Detect which cell encompasses the target text, then output its (X, Y) center coordinate. 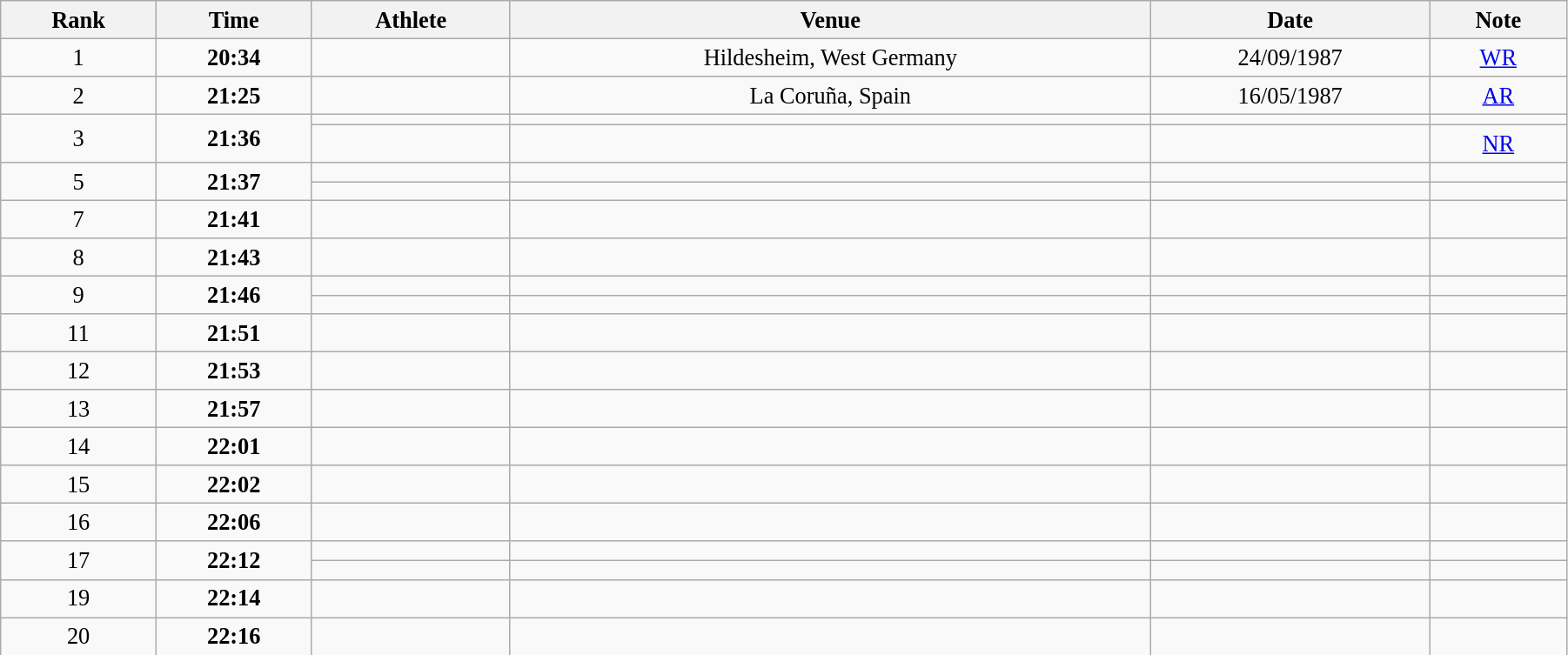
14 (78, 446)
La Coruña, Spain (830, 95)
Note (1498, 19)
22:16 (233, 636)
21:25 (233, 95)
20:34 (233, 57)
Venue (830, 19)
21:57 (233, 409)
NR (1498, 144)
24/09/1987 (1290, 57)
16 (78, 522)
Time (233, 19)
WR (1498, 57)
22:02 (233, 485)
Rank (78, 19)
Hildesheim, West Germany (830, 57)
13 (78, 409)
Athlete (411, 19)
7 (78, 219)
19 (78, 598)
2 (78, 95)
22:01 (233, 446)
16/05/1987 (1290, 95)
8 (78, 257)
21:46 (233, 295)
9 (78, 295)
5 (78, 182)
22:12 (233, 560)
AR (1498, 95)
1 (78, 57)
21:53 (233, 371)
21:51 (233, 333)
3 (78, 138)
11 (78, 333)
17 (78, 560)
15 (78, 485)
12 (78, 371)
20 (78, 636)
21:43 (233, 257)
21:41 (233, 219)
22:06 (233, 522)
21:37 (233, 182)
21:36 (233, 138)
Date (1290, 19)
22:14 (233, 598)
